Output the [x, y] coordinate of the center of the cell containing the given text.  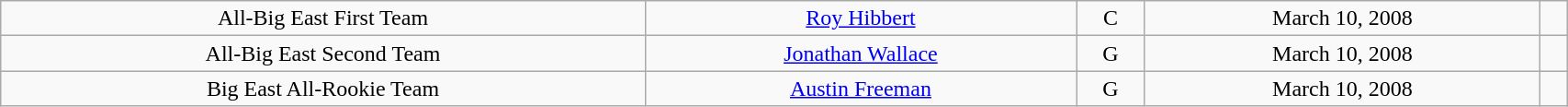
All-Big East First Team [323, 18]
Big East All-Rookie Team [323, 89]
Jonathan Wallace [860, 53]
Roy Hibbert [860, 18]
C [1111, 18]
Austin Freeman [860, 89]
All-Big East Second Team [323, 53]
